Locate the cell with the specified text and output its (X, Y) center coordinate. 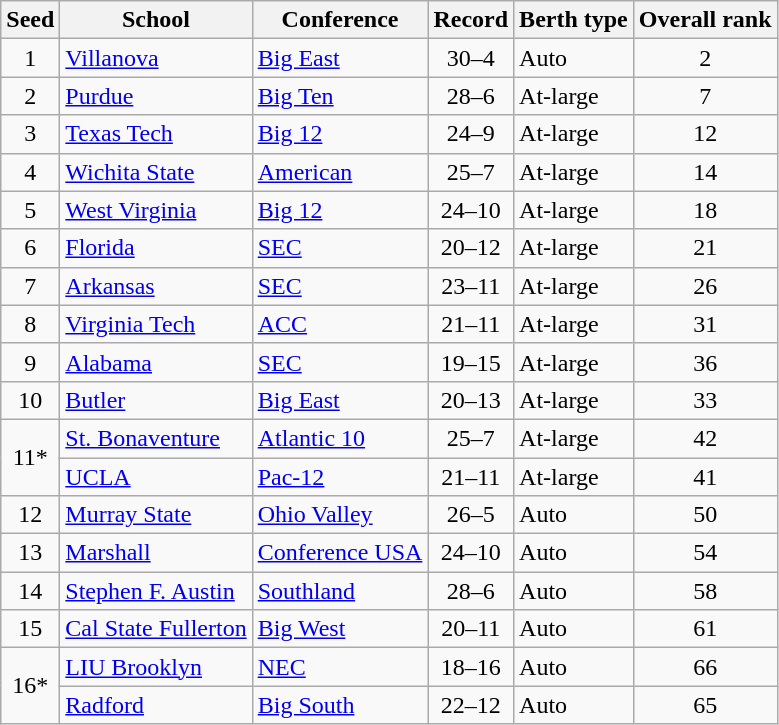
Cal State Fullerton (156, 629)
41 (705, 477)
Big West (340, 629)
20–12 (471, 248)
22–12 (471, 705)
Overall rank (705, 20)
19–15 (471, 362)
4 (30, 172)
Butler (156, 400)
ACC (340, 324)
11* (30, 457)
Murray State (156, 515)
8 (30, 324)
20–13 (471, 400)
Purdue (156, 96)
10 (30, 400)
54 (705, 553)
UCLA (156, 477)
1 (30, 58)
30–4 (471, 58)
West Virginia (156, 210)
31 (705, 324)
St. Bonaventure (156, 438)
Pac-12 (340, 477)
Seed (30, 20)
21 (705, 248)
Big Ten (340, 96)
Stephen F. Austin (156, 591)
Conference (340, 20)
42 (705, 438)
24–9 (471, 134)
Conference USA (340, 553)
Alabama (156, 362)
15 (30, 629)
36 (705, 362)
Ohio Valley (340, 515)
26 (705, 286)
18 (705, 210)
23–11 (471, 286)
Florida (156, 248)
Wichita State (156, 172)
61 (705, 629)
LIU Brooklyn (156, 667)
6 (30, 248)
20–11 (471, 629)
18–16 (471, 667)
16* (30, 686)
9 (30, 362)
5 (30, 210)
33 (705, 400)
3 (30, 134)
Atlantic 10 (340, 438)
Record (471, 20)
Southland (340, 591)
66 (705, 667)
Villanova (156, 58)
65 (705, 705)
58 (705, 591)
Arkansas (156, 286)
Marshall (156, 553)
American (340, 172)
School (156, 20)
Berth type (574, 20)
Virginia Tech (156, 324)
NEC (340, 667)
13 (30, 553)
Radford (156, 705)
Texas Tech (156, 134)
Big South (340, 705)
50 (705, 515)
26–5 (471, 515)
